Scan for the cell matching the given text and deliver its (X, Y) coordinate at center. 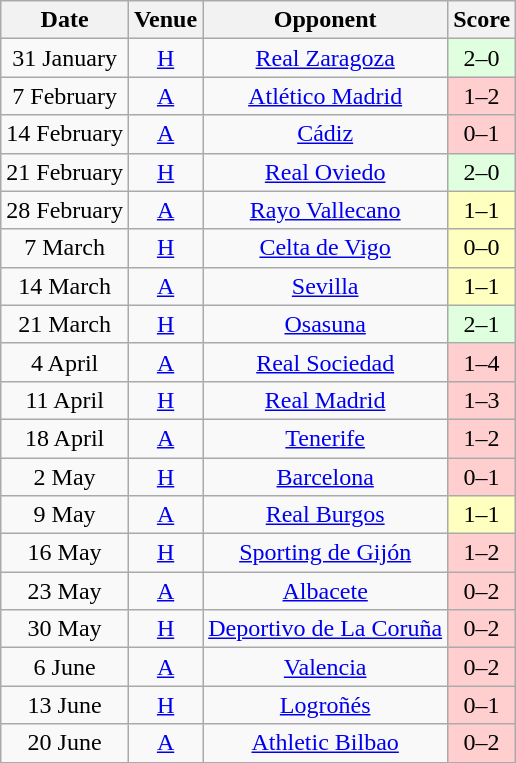
30 May (65, 629)
9 May (65, 515)
Score (482, 20)
21 March (65, 324)
Cádiz (326, 134)
Venue (165, 20)
Deportivo de La Coruña (326, 629)
Real Sociedad (326, 362)
Real Zaragoza (326, 58)
2 May (65, 477)
Date (65, 20)
31 January (65, 58)
Real Burgos (326, 515)
Athletic Bilbao (326, 743)
Sporting de Gijón (326, 553)
Rayo Vallecano (326, 210)
16 May (65, 553)
2–1 (482, 324)
23 May (65, 591)
1–3 (482, 400)
Albacete (326, 591)
11 April (65, 400)
Real Madrid (326, 400)
Valencia (326, 667)
Barcelona (326, 477)
Tenerife (326, 438)
6 June (65, 667)
4 April (65, 362)
18 April (65, 438)
Atlético Madrid (326, 96)
13 June (65, 705)
Celta de Vigo (326, 248)
Osasuna (326, 324)
7 March (65, 248)
Opponent (326, 20)
14 February (65, 134)
7 February (65, 96)
20 June (65, 743)
Sevilla (326, 286)
Real Oviedo (326, 172)
21 February (65, 172)
Logroñés (326, 705)
14 March (65, 286)
0–0 (482, 248)
1–4 (482, 362)
28 February (65, 210)
